Locate the cell with the specified text and output its (X, Y) center coordinate. 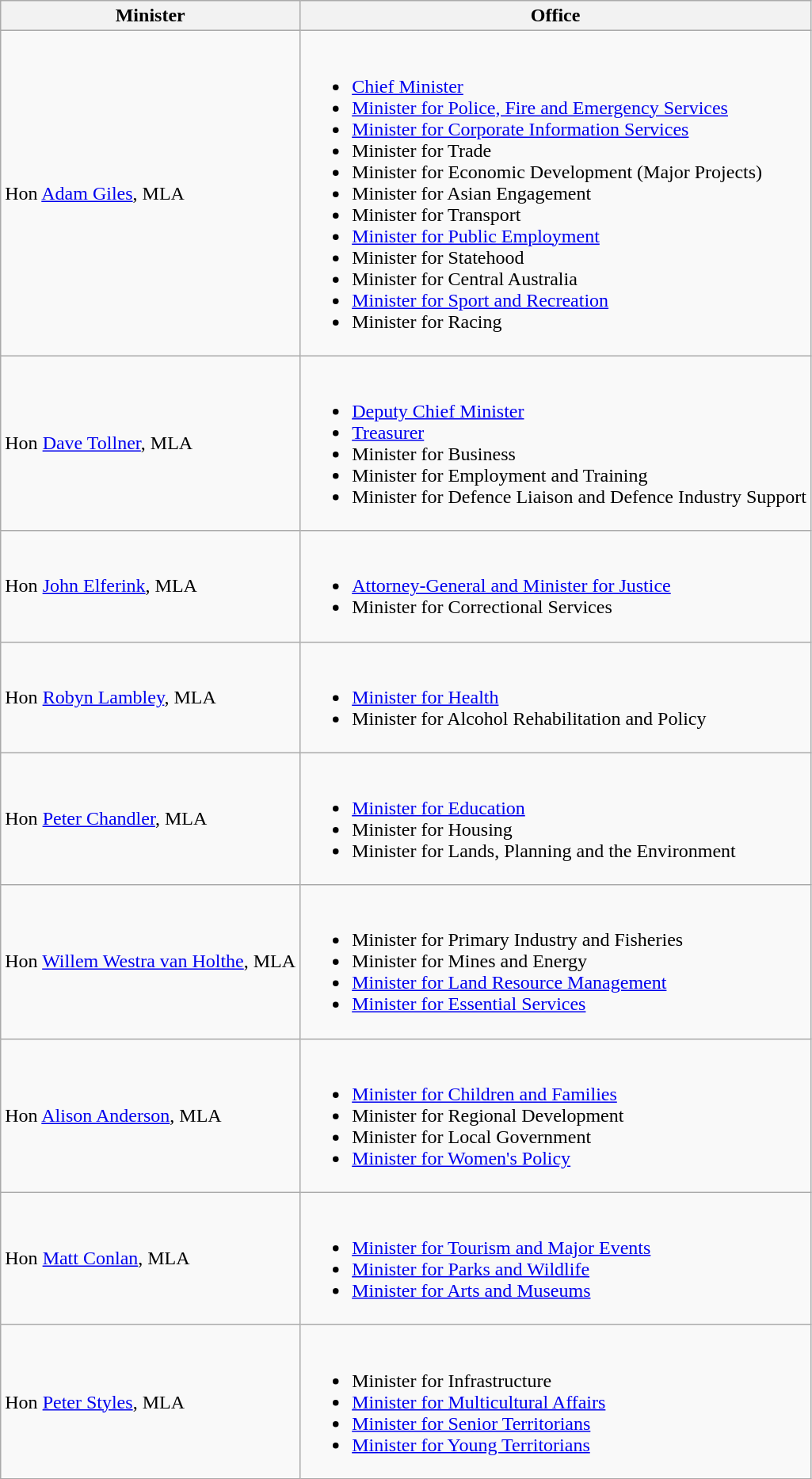
Hon Dave Tollner, MLA (151, 444)
Hon Adam Giles, MLA (151, 193)
Minister for EducationMinister for HousingMinister for Lands, Planning and the Environment (556, 819)
Deputy Chief MinisterTreasurerMinister for BusinessMinister for Employment and TrainingMinister for Defence Liaison and Defence Industry Support (556, 444)
Hon Alison Anderson, MLA (151, 1115)
Minister for InfrastructureMinister for Multicultural AffairsMinister for Senior TerritoriansMinister for Young Territorians (556, 1401)
Minister for HealthMinister for Alcohol Rehabilitation and Policy (556, 697)
Hon Willem Westra van Holthe, MLA (151, 962)
Hon Peter Styles, MLA (151, 1401)
Minister for Tourism and Major EventsMinister for Parks and WildlifeMinister for Arts and Museums (556, 1258)
Office (556, 16)
Hon Robyn Lambley, MLA (151, 697)
Minister for Children and FamiliesMinister for Regional DevelopmentMinister for Local GovernmentMinister for Women's Policy (556, 1115)
Attorney-General and Minister for JusticeMinister for Correctional Services (556, 586)
Hon Peter Chandler, MLA (151, 819)
Minister (151, 16)
Hon Matt Conlan, MLA (151, 1258)
Minister for Primary Industry and FisheriesMinister for Mines and EnergyMinister for Land Resource ManagementMinister for Essential Services (556, 962)
Hon John Elferink, MLA (151, 586)
